Return the (x, y) coordinate for the center point of the cell that contains the specified text.  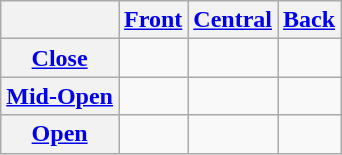
Back (310, 20)
Central (233, 20)
Close (60, 58)
Front (152, 20)
Open (60, 134)
Mid-Open (60, 96)
